From the cell containing the given text, extract its center point as (x, y) coordinate. 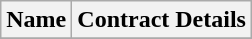
Contract Details (162, 20)
Name (36, 20)
